From the cell containing the given text, extract its center point as (X, Y) coordinate. 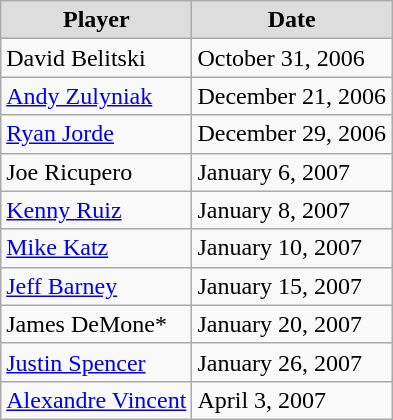
January 10, 2007 (292, 248)
Justin Spencer (96, 362)
Andy Zulyniak (96, 96)
Player (96, 20)
Joe Ricupero (96, 172)
Alexandre Vincent (96, 400)
Jeff Barney (96, 286)
December 21, 2006 (292, 96)
Kenny Ruiz (96, 210)
Ryan Jorde (96, 134)
April 3, 2007 (292, 400)
January 6, 2007 (292, 172)
January 8, 2007 (292, 210)
James DeMone* (96, 324)
December 29, 2006 (292, 134)
October 31, 2006 (292, 58)
January 15, 2007 (292, 286)
January 26, 2007 (292, 362)
David Belitski (96, 58)
Mike Katz (96, 248)
Date (292, 20)
January 20, 2007 (292, 324)
